Locate the cell with the specified text and output its [x, y] center coordinate. 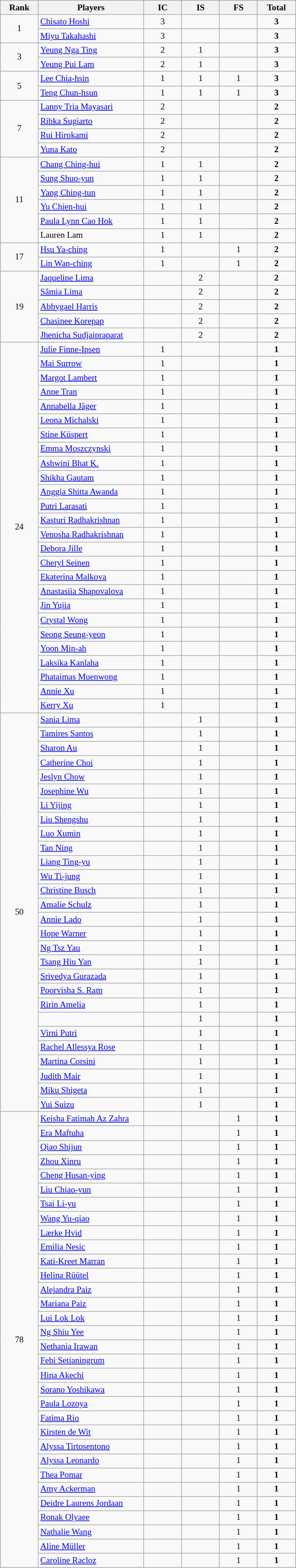
Luo Xumin [91, 834]
Stine Küspert [91, 435]
Thea Pomar [91, 1475]
Caroline Racloz [91, 1560]
IS [200, 8]
Wu Ti-jung [91, 877]
Mariana Paiz [91, 1304]
Tan Ning [91, 848]
Lærke Hvid [91, 1233]
5 [19, 86]
Rachel Allessya Rose [91, 1047]
Total [276, 8]
Liu Chiao-yun [91, 1190]
Putri Larasati [91, 506]
Febi Setianingrum [91, 1361]
Ronak Olyaee [91, 1518]
Li Yijing [91, 805]
Lin Wan-ching [91, 264]
Margot Lambert [91, 378]
Crystal Wong [91, 620]
Liu Shengshu [91, 820]
Virni Putri [91, 1033]
Annie Lado [91, 920]
Sania Lima [91, 720]
Kati-Kreet Marran [91, 1261]
Qiao Shijun [91, 1147]
Christine Busch [91, 891]
Chisato Hoshi [91, 22]
7 [19, 129]
Miku Shigeta [91, 1090]
Anne Tran [91, 392]
Lanny Tria Mayasari [91, 107]
Chang Ching-hui [91, 164]
Liang Ting-yu [91, 862]
Keisha Fatimah Az Zahra [91, 1119]
Leona Michalski [91, 421]
Hope Warner [91, 934]
Laksika Kanlaha [91, 663]
Jhenicha Sudjaipraparat [91, 335]
Deidre Laurens Jordaan [91, 1504]
Yeung Nga Ting [91, 50]
Emma Moszczynski [91, 449]
Annabella Jäger [91, 406]
Cheryl Seinen [91, 563]
Rui Hirokami [91, 136]
Lauren Lam [91, 236]
Era Maftuha [91, 1133]
Paula Lynn Cao Hok [91, 221]
Josephine Wu [91, 791]
Mai Surrow [91, 364]
19 [19, 307]
Paula Lozoya [91, 1404]
Jaqueline Lima [91, 278]
Sorano Yoshikawa [91, 1390]
Wang Yu-qiao [91, 1219]
Ririn Amelia [91, 1005]
Venosha Radhakrishnan [91, 535]
Aline Müller [91, 1546]
Ribka Sugiarto [91, 122]
Emilia Nesic [91, 1247]
Kerry Xu [91, 706]
Alyssa Leonardo [91, 1461]
Julie Finne-Ipsen [91, 349]
Debora Jille [91, 549]
Kasturi Radhakrishnan [91, 521]
Sharon Au [91, 748]
Sung Shuo-yun [91, 178]
FS [238, 8]
Anastasiia Shapovalova [91, 592]
17 [19, 257]
Ng Tsz Yau [91, 948]
Nathalie Wang [91, 1532]
Lee Chia-hsin [91, 79]
Anggia Shitta Awanda [91, 492]
Ng Shiu Yee [91, 1332]
Judith Mair [91, 1076]
Ekaterina Malkova [91, 577]
Players [91, 8]
Yoon Min-ah [91, 648]
Kirsten de Wit [91, 1432]
Miyu Takahashi [91, 36]
Helina Rüütel [91, 1276]
Amy Ackerman [91, 1489]
Yeung Pui Lam [91, 64]
78 [19, 1340]
Tamires Santos [91, 734]
50 [19, 912]
Zhou Xinru [91, 1161]
Tsang Hiu Yan [91, 962]
Abbygael Harris [91, 307]
Tsai Li-yu [91, 1204]
Sâmia Lima [91, 292]
Poorvisha S. Ram [91, 991]
Yui Suizu [91, 1105]
Hina Akechi [91, 1375]
Rank [19, 8]
Shikha Gautam [91, 478]
Yuna Kato [91, 150]
Martina Corsini [91, 1062]
Ashwini Bhat K. [91, 463]
Alejandra Paiz [91, 1290]
Amalie Schulz [91, 905]
Jeslyn Chow [91, 777]
Fatima Rio [91, 1418]
Srivedya Gurazada [91, 976]
Teng Chun-hsun [91, 93]
Yu Chien-hui [91, 207]
Alyssa Tirtosentono [91, 1446]
Nethania Irawan [91, 1347]
Seong Seung-yeon [91, 634]
Hsu Ya-ching [91, 249]
Lui Lok Lok [91, 1318]
Yang Ching-tun [91, 193]
IC [163, 8]
Phataimas Muenwong [91, 677]
24 [19, 528]
Catherine Choi [91, 763]
Cheng Husan-ying [91, 1176]
Annie Xu [91, 691]
11 [19, 200]
Jin Yujia [91, 606]
Chasinee Korepap [91, 321]
